Return (x, y) of the center of cell containing provided text 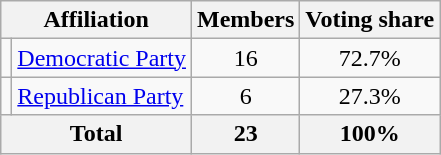
16 (245, 58)
6 (245, 96)
Affiliation (96, 20)
Republican Party (102, 96)
23 (245, 134)
Total (96, 134)
100% (370, 134)
Voting share (370, 20)
Democratic Party (102, 58)
27.3% (370, 96)
Members (245, 20)
72.7% (370, 58)
